From the cell containing the given text, extract its center point as [X, Y] coordinate. 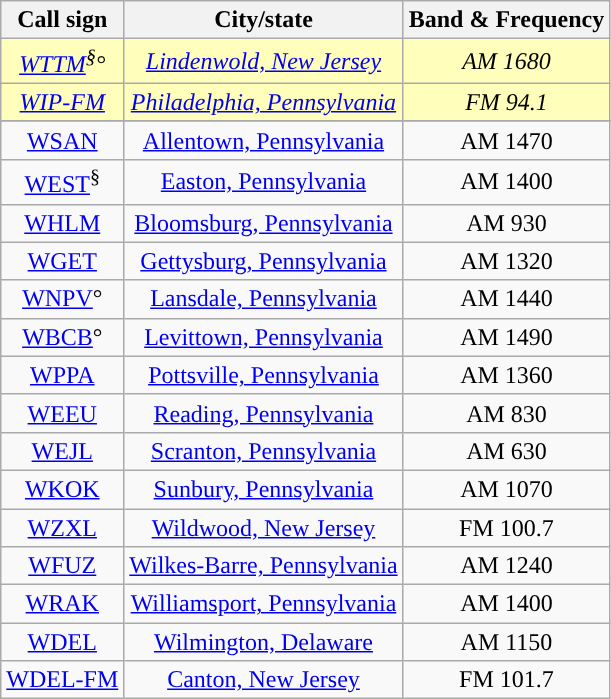
WDEL-FM [62, 680]
AM 1240 [506, 566]
Bloomsburg, Pennsylvania [264, 223]
AM 930 [506, 223]
Lansdale, Pennsylvania [264, 299]
WIP-FM [62, 102]
Gettysburg, Pennsylvania [264, 261]
WEST§ [62, 182]
AM 630 [506, 451]
Wilkes-Barre, Pennsylvania [264, 566]
Band & Frequency [506, 20]
WHLM [62, 223]
Wilmington, Delaware [264, 642]
Wildwood, New Jersey [264, 528]
Allentown, Pennsylvania [264, 140]
WGET [62, 261]
WDEL [62, 642]
AM 1150 [506, 642]
Easton, Pennsylvania [264, 182]
FM 94.1 [506, 102]
Scranton, Pennsylvania [264, 451]
AM 1320 [506, 261]
Call sign [62, 20]
AM 1680 [506, 62]
WFUZ [62, 566]
WBCB° [62, 337]
Levittown, Pennsylvania [264, 337]
AM 1490 [506, 337]
Williamsport, Pennsylvania [264, 604]
WSAN [62, 140]
WEEU [62, 413]
WTTM§° [62, 62]
Philadelphia, Pennsylvania [264, 102]
AM 1360 [506, 375]
WKOK [62, 489]
WPPA [62, 375]
Canton, New Jersey [264, 680]
FM 101.7 [506, 680]
WRAK [62, 604]
AM 1440 [506, 299]
WZXL [62, 528]
Reading, Pennsylvania [264, 413]
WNPV° [62, 299]
Sunbury, Pennsylvania [264, 489]
Lindenwold, New Jersey [264, 62]
Pottsville, Pennsylvania [264, 375]
City/state [264, 20]
FM 100.7 [506, 528]
AM 1070 [506, 489]
AM 830 [506, 413]
AM 1470 [506, 140]
WEJL [62, 451]
